Return the (X, Y) coordinate for the center point of the cell that contains the specified text.  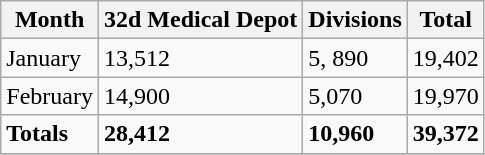
5, 890 (355, 58)
32d Medical Depot (200, 20)
Totals (50, 134)
13,512 (200, 58)
10,960 (355, 134)
19,970 (446, 96)
January (50, 58)
39,372 (446, 134)
14,900 (200, 96)
5,070 (355, 96)
Total (446, 20)
Month (50, 20)
Divisions (355, 20)
February (50, 96)
19,402 (446, 58)
28,412 (200, 134)
